Scan for the cell matching the given text and deliver its [X, Y] coordinate at center. 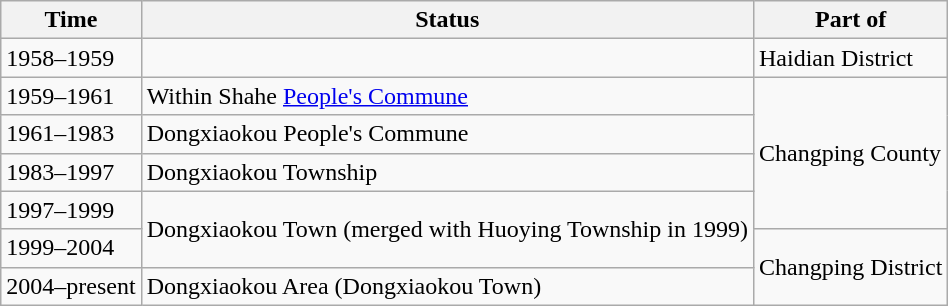
Dongxiaokou Town (merged with Huoying Township in 1999) [447, 229]
Part of [850, 20]
Time [71, 20]
Dongxiaokou Township [447, 172]
Changping County [850, 153]
Dongxiaokou People's Commune [447, 134]
1959–1961 [71, 96]
Status [447, 20]
Dongxiaokou Area (Dongxiaokou Town) [447, 286]
1958–1959 [71, 58]
Within Shahe People's Commune [447, 96]
1983–1997 [71, 172]
Haidian District [850, 58]
Changping District [850, 267]
1999–2004 [71, 248]
2004–present [71, 286]
1997–1999 [71, 210]
1961–1983 [71, 134]
